Detect which cell encompasses the target text, then output its [X, Y] center coordinate. 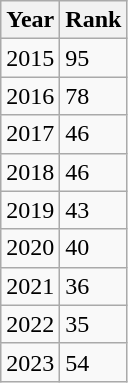
54 [94, 362]
95 [94, 58]
2017 [30, 134]
2020 [30, 248]
2022 [30, 324]
40 [94, 248]
Rank [94, 20]
Year [30, 20]
43 [94, 210]
35 [94, 324]
2018 [30, 172]
2016 [30, 96]
2019 [30, 210]
2021 [30, 286]
2015 [30, 58]
2023 [30, 362]
78 [94, 96]
36 [94, 286]
